Locate the cell with the specified text and output its [x, y] center coordinate. 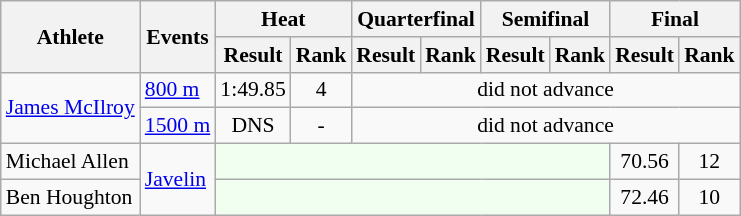
72.46 [644, 197]
12 [710, 162]
Heat [283, 19]
1:49.85 [252, 90]
4 [322, 90]
10 [710, 197]
Ben Houghton [70, 197]
DNS [252, 126]
70.56 [644, 162]
Michael Allen [70, 162]
Events [178, 36]
1500 m [178, 126]
Final [674, 19]
Semifinal [546, 19]
James McIlroy [70, 108]
Quarterfinal [416, 19]
- [322, 126]
Javelin [178, 180]
800 m [178, 90]
Athlete [70, 36]
